Return [X, Y] of the center of cell containing provided text 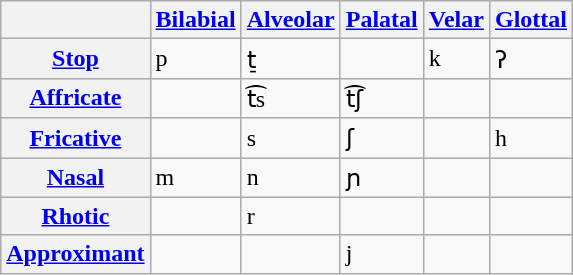
Palatal [382, 20]
Affricate [76, 98]
h [530, 138]
Stop [76, 59]
p [196, 59]
ʃ [382, 138]
j [382, 254]
s [290, 138]
Velar [456, 20]
Nasal [76, 178]
Rhotic [76, 216]
Approximant [76, 254]
r [290, 216]
Glottal [530, 20]
t͡ʃ [382, 98]
k [456, 59]
ʔ [530, 59]
m [196, 178]
ɲ [382, 178]
Alveolar [290, 20]
t͡s [290, 98]
Bilabial [196, 20]
t̠ [290, 59]
Fricative [76, 138]
n [290, 178]
